Provide the [x, y] coordinate of the cell's center where the given text is located.  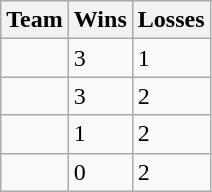
0 [100, 172]
Team [35, 20]
Losses [171, 20]
Wins [100, 20]
